Scan for the cell matching the given text and deliver its [x, y] coordinate at center. 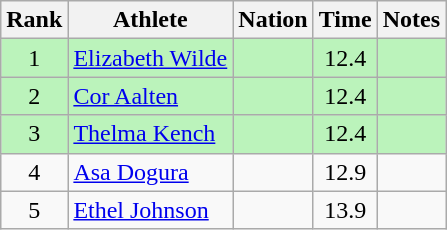
Elizabeth Wilde [150, 58]
Thelma Kench [150, 134]
Notes [411, 20]
Nation [273, 20]
2 [34, 96]
13.9 [345, 210]
Rank [34, 20]
Asa Dogura [150, 172]
1 [34, 58]
12.9 [345, 172]
5 [34, 210]
4 [34, 172]
Ethel Johnson [150, 210]
Athlete [150, 20]
Cor Aalten [150, 96]
Time [345, 20]
3 [34, 134]
